Search for the cell housing the specified text and yield its (X, Y) center coordinate. 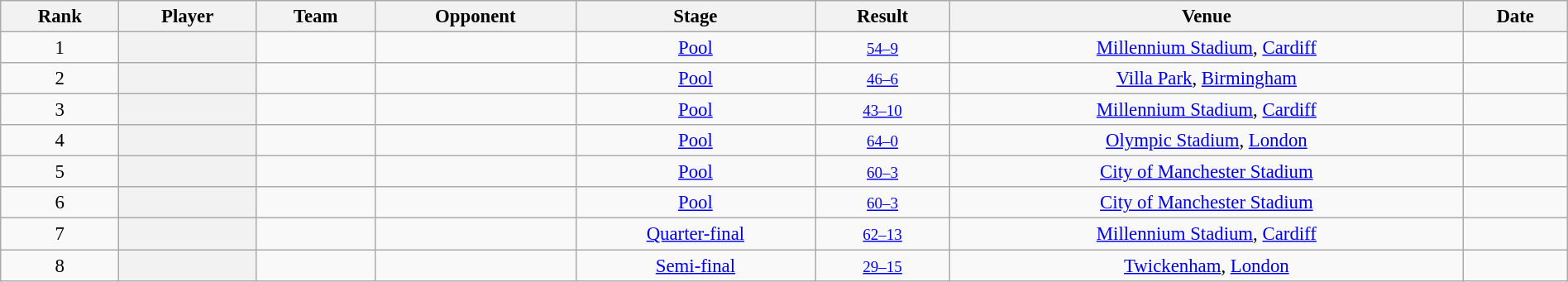
Venue (1207, 17)
8 (60, 265)
Olympic Stadium, London (1207, 141)
64–0 (883, 141)
43–10 (883, 110)
Team (316, 17)
2 (60, 79)
7 (60, 234)
Result (883, 17)
3 (60, 110)
6 (60, 203)
Opponent (476, 17)
62–13 (883, 234)
Stage (696, 17)
4 (60, 141)
1 (60, 48)
Rank (60, 17)
5 (60, 172)
54–9 (883, 48)
Villa Park, Birmingham (1207, 79)
Player (188, 17)
46–6 (883, 79)
29–15 (883, 265)
Quarter-final (696, 234)
Semi-final (696, 265)
Twickenham, London (1207, 265)
Date (1515, 17)
